Determine the (X, Y) coordinate at the center of the cell enclosing the given text.  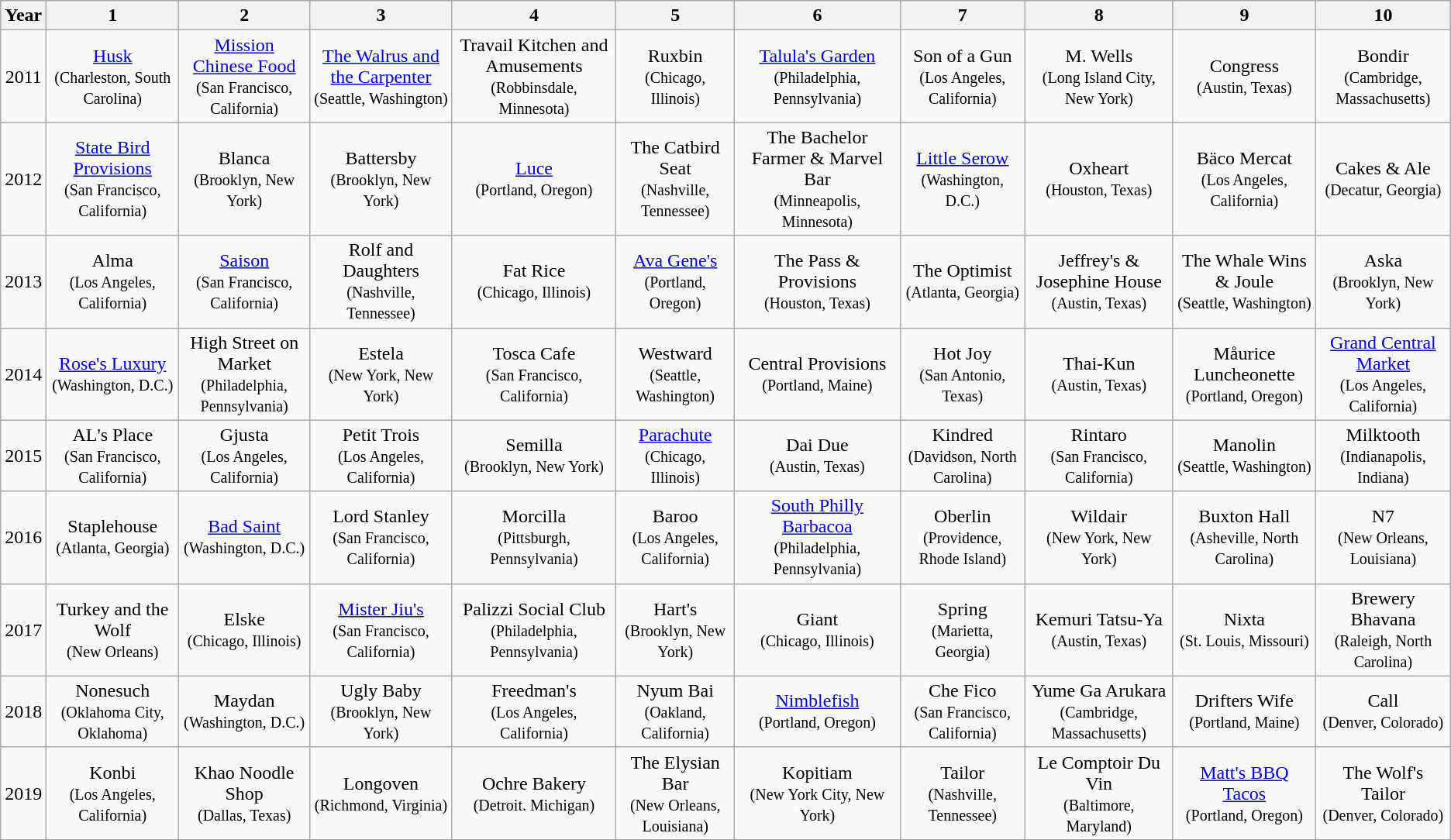
3 (381, 15)
Manolin(Seattle, Washington) (1244, 456)
Konbi(Los Angeles, California) (113, 794)
Tailor(Nashville, Tennessee) (963, 794)
The Optimist(Atlanta, Georgia) (963, 282)
Kopitiam(New York City, New York) (817, 794)
Fat Rice(Chicago, Illinois) (533, 282)
Le Comptoir Du Vin(Baltimore, Maryland) (1099, 794)
Mission Chinese Food (San Francisco, California) (245, 76)
Husk (Charleston, South Carolina) (113, 76)
Bad Saint(Washington, D.C.) (245, 538)
Ochre Bakery(Detroit. Michigan) (533, 794)
2012 (23, 179)
Khao Noodle Shop(Dallas, Texas) (245, 794)
Palizzi Social Club(Philadelphia, Pennsylvania) (533, 629)
Parachute (Chicago, Illinois) (676, 456)
Luce(Portland, Oregon) (533, 179)
Ruxbin (Chicago, Illinois) (676, 76)
Staplehouse(Atlanta, Georgia) (113, 538)
Dai Due(Austin, Texas) (817, 456)
State Bird Provisions(San Francisco, California) (113, 179)
Maydan(Washington, D.C.) (245, 711)
Milktooth(Indianapolis, Indiana) (1384, 456)
Ava Gene's(Portland, Oregon) (676, 282)
Battersby(Brooklyn, New York) (381, 179)
The Elysian Bar(New Orleans, Louisiana) (676, 794)
The Catbird Seat(Nashville, Tennessee) (676, 179)
2018 (23, 711)
Drifters Wife(Portland, Maine) (1244, 711)
The Wolf's Tailor(Denver, Colorado) (1384, 794)
Ugly Baby(Brooklyn, New York) (381, 711)
Freedman's(Los Angeles, California) (533, 711)
10 (1384, 15)
Baroo(Los Angeles, California) (676, 538)
Nyum Bai(Oakland, California) (676, 711)
Nimblefish(Portland, Oregon) (817, 711)
Matt's BBQ Tacos(Portland, Oregon) (1244, 794)
N7(New Orleans, Louisiana) (1384, 538)
Aska(Brooklyn, New York) (1384, 282)
Year (23, 15)
Tosca Cafe(San Francisco, California) (533, 374)
Estela(New York, New York) (381, 374)
Travail Kitchen and Amusements (Robbinsdale, Minnesota) (533, 76)
Wildair(New York, New York) (1099, 538)
South Philly Barbacoa(Philadelphia, Pennsylvania) (817, 538)
Rolf and Daughters(Nashville, Tennessee) (381, 282)
Rose's Luxury(Washington, D.C.) (113, 374)
7 (963, 15)
Kindred(Davidson, North Carolina) (963, 456)
2016 (23, 538)
Elske(Chicago, Illinois) (245, 629)
Grand Central Market(Los Angeles, California) (1384, 374)
2011 (23, 76)
Brewery Bhavana(Raleigh, North Carolina) (1384, 629)
6 (817, 15)
Semilla(Brooklyn, New York) (533, 456)
Kemuri Tatsu-Ya(Austin, Texas) (1099, 629)
2 (245, 15)
Nixta(St. Louis, Missouri) (1244, 629)
Little Serow(Washington, D.C.) (963, 179)
Saison(San Francisco, California) (245, 282)
8 (1099, 15)
Central Provisions(Portland, Maine) (817, 374)
Longoven(Richmond, Virginia) (381, 794)
Westward(Seattle, Washington) (676, 374)
The Bachelor Farmer & Marvel Bar(Minneapolis, Minnesota) (817, 179)
Call(Denver, Colorado) (1384, 711)
Nonesuch(Oklahoma City, Oklahoma) (113, 711)
Spring(Marietta, Georgia) (963, 629)
Oxheart(Houston, Texas) (1099, 179)
Son of a Gun (Los Angeles, California) (963, 76)
The Whale Wins & Joule(Seattle, Washington) (1244, 282)
Giant(Chicago, Illinois) (817, 629)
5 (676, 15)
Hart's(Brooklyn, New York) (676, 629)
Cakes & Ale(Decatur, Georgia) (1384, 179)
Jeffrey's & Josephine House(Austin, Texas) (1099, 282)
Mister Jiu's(San Francisco, California) (381, 629)
Morcilla(Pittsburgh, Pennsylvania) (533, 538)
Oberlin(Providence, Rhode Island) (963, 538)
Bondir (Cambridge, Massachusetts) (1384, 76)
Che Fico(San Francisco, California) (963, 711)
High Street on Market(Philadelphia, Pennsylvania) (245, 374)
9 (1244, 15)
Congress (Austin, Texas) (1244, 76)
Lord Stanley(San Francisco, California) (381, 538)
The Walrus and the Carpenter (Seattle, Washington) (381, 76)
Hot Joy(San Antonio, Texas) (963, 374)
Gjusta(Los Angeles, California) (245, 456)
Thai-Kun(Austin, Texas) (1099, 374)
Bäco Mercat(Los Angeles, California) (1244, 179)
Turkey and the Wolf(New Orleans) (113, 629)
M. Wells (Long Island City, New York) (1099, 76)
Alma(Los Angeles, California) (113, 282)
1 (113, 15)
2014 (23, 374)
2017 (23, 629)
Petit Trois(Los Angeles, California) (381, 456)
The Pass & Provisions(Houston, Texas) (817, 282)
Blanca(Brooklyn, New York) (245, 179)
2015 (23, 456)
4 (533, 15)
2019 (23, 794)
AL's Place(San Francisco, California) (113, 456)
Talula's Garden (Philadelphia, Pennsylvania) (817, 76)
2013 (23, 282)
Yume Ga Arukara(Cambridge, Massachusetts) (1099, 711)
Rintaro(San Francisco, California) (1099, 456)
Buxton Hall(Asheville, North Carolina) (1244, 538)
Måurice Luncheonette(Portland, Oregon) (1244, 374)
